Locate the cell with the specified text and output its (X, Y) center coordinate. 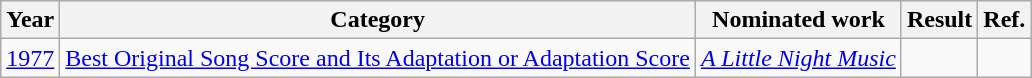
A Little Night Music (798, 58)
1977 (30, 58)
Result (939, 20)
Best Original Song Score and Its Adaptation or Adaptation Score (378, 58)
Ref. (1004, 20)
Category (378, 20)
Nominated work (798, 20)
Year (30, 20)
